Detect which cell encompasses the target text, then output its (x, y) center coordinate. 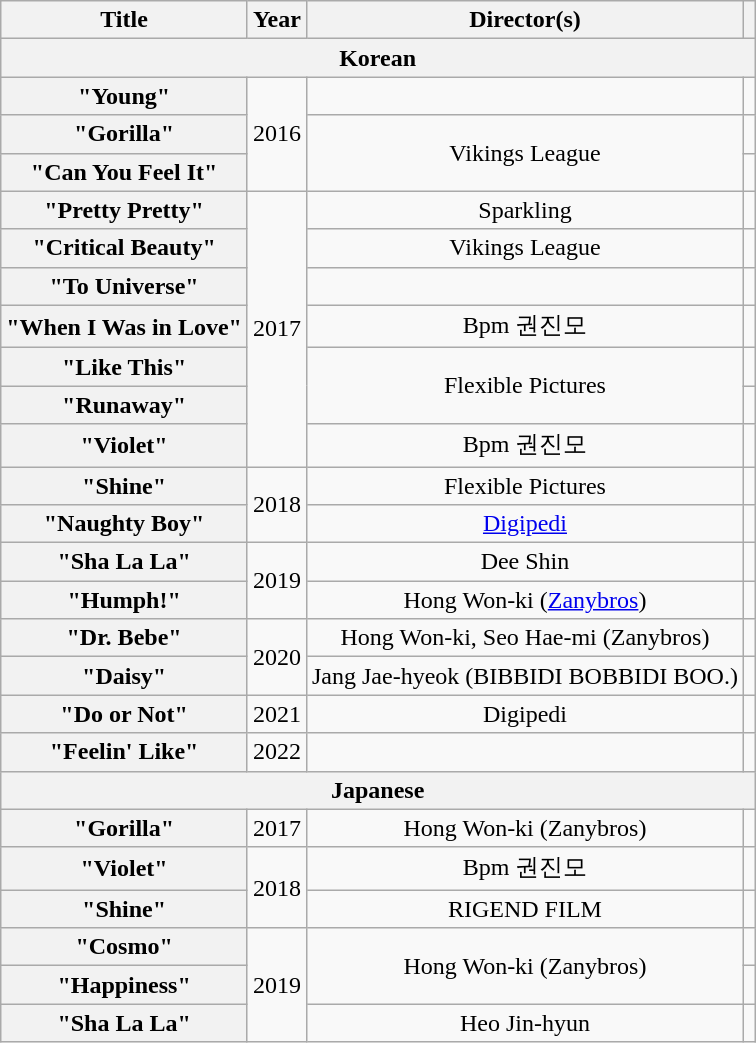
Japanese (378, 790)
Korean (378, 58)
"Naughty Boy" (124, 524)
Director(s) (524, 20)
Sparkling (524, 210)
"To Universe" (124, 286)
"Daisy" (124, 676)
RIGEND FILM (524, 909)
Title (124, 20)
"Pretty Pretty" (124, 210)
Dee Shin (524, 562)
2016 (276, 134)
2022 (276, 752)
"Like This" (124, 367)
"Can You Feel It" (124, 172)
"Feelin' Like" (124, 752)
2021 (276, 714)
"Young" (124, 96)
"When I Was in Love" (124, 326)
"Cosmo" (124, 947)
"Critical Beauty" (124, 248)
Year (276, 20)
Hong Won-ki, Seo Hae-mi (Zanybros) (524, 638)
Heo Jin-hyun (524, 1023)
"Do or Not" (124, 714)
"Happiness" (124, 985)
"Humph!" (124, 600)
"Dr. Bebe" (124, 638)
"Runaway" (124, 405)
2020 (276, 657)
Jang Jae-hyeok (BIBBIDI BOBBIDI BOO.) (524, 676)
